Scan for the cell matching the given text and deliver its [x, y] coordinate at center. 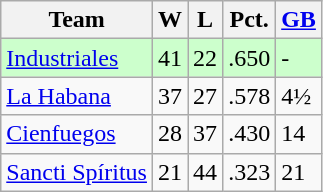
GB [299, 20]
14 [299, 134]
L [206, 20]
Pct. [250, 20]
.650 [250, 58]
Industriales [77, 58]
.430 [250, 134]
22 [206, 58]
28 [170, 134]
27 [206, 96]
41 [170, 58]
.578 [250, 96]
Sancti Spíritus [77, 172]
La Habana [77, 96]
.323 [250, 172]
- [299, 58]
W [170, 20]
Cienfuegos [77, 134]
4½ [299, 96]
44 [206, 172]
Team [77, 20]
